Pinpoint the cell where the given text exists, returning its [X, Y] midpoint coordinate. 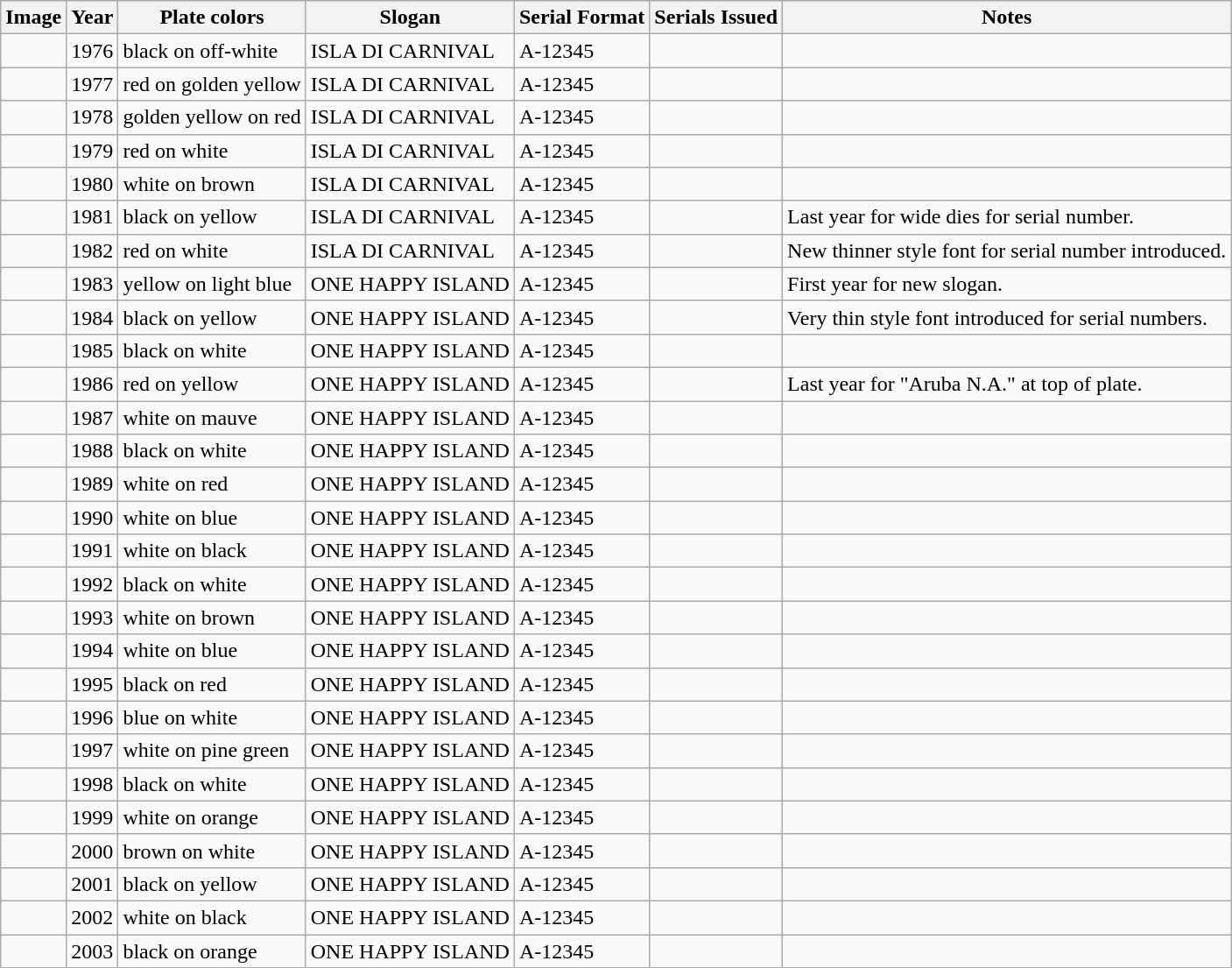
1991 [93, 551]
1986 [93, 384]
2000 [93, 851]
white on red [212, 484]
Year [93, 18]
red on golden yellow [212, 84]
Serials Issued [716, 18]
1993 [93, 618]
1985 [93, 350]
Slogan [410, 18]
Image [33, 18]
white on pine green [212, 751]
Last year for wide dies for serial number. [1007, 217]
black on red [212, 684]
blue on white [212, 717]
2002 [93, 917]
Notes [1007, 18]
1989 [93, 484]
1976 [93, 51]
1983 [93, 284]
2003 [93, 950]
First year for new slogan. [1007, 284]
1977 [93, 84]
1997 [93, 751]
1988 [93, 451]
white on mauve [212, 418]
1982 [93, 251]
1996 [93, 717]
Last year for "Aruba N.A." at top of plate. [1007, 384]
1980 [93, 184]
brown on white [212, 851]
1978 [93, 117]
red on yellow [212, 384]
1995 [93, 684]
Serial Format [581, 18]
1998 [93, 784]
1990 [93, 518]
1987 [93, 418]
white on orange [212, 817]
1984 [93, 317]
golden yellow on red [212, 117]
black on orange [212, 950]
1979 [93, 151]
1992 [93, 584]
Very thin style font introduced for serial numbers. [1007, 317]
1981 [93, 217]
1994 [93, 651]
yellow on light blue [212, 284]
black on off-white [212, 51]
Plate colors [212, 18]
1999 [93, 817]
2001 [93, 884]
New thinner style font for serial number introduced. [1007, 251]
